Identify which cell holds the provided text, then report its (X, Y) central coordinate. 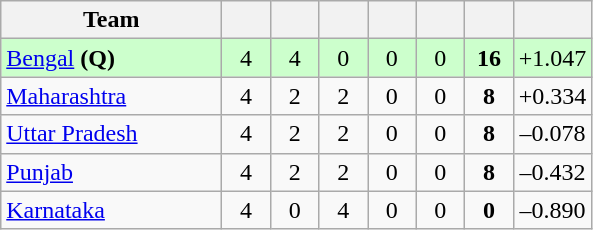
16 (490, 58)
Team (112, 20)
+0.334 (552, 96)
Karnataka (112, 210)
+1.047 (552, 58)
Uttar Pradesh (112, 134)
Maharashtra (112, 96)
–0.078 (552, 134)
Punjab (112, 172)
–0.432 (552, 172)
Bengal (Q) (112, 58)
–0.890 (552, 210)
